Detect which cell encompasses the target text, then output its (X, Y) center coordinate. 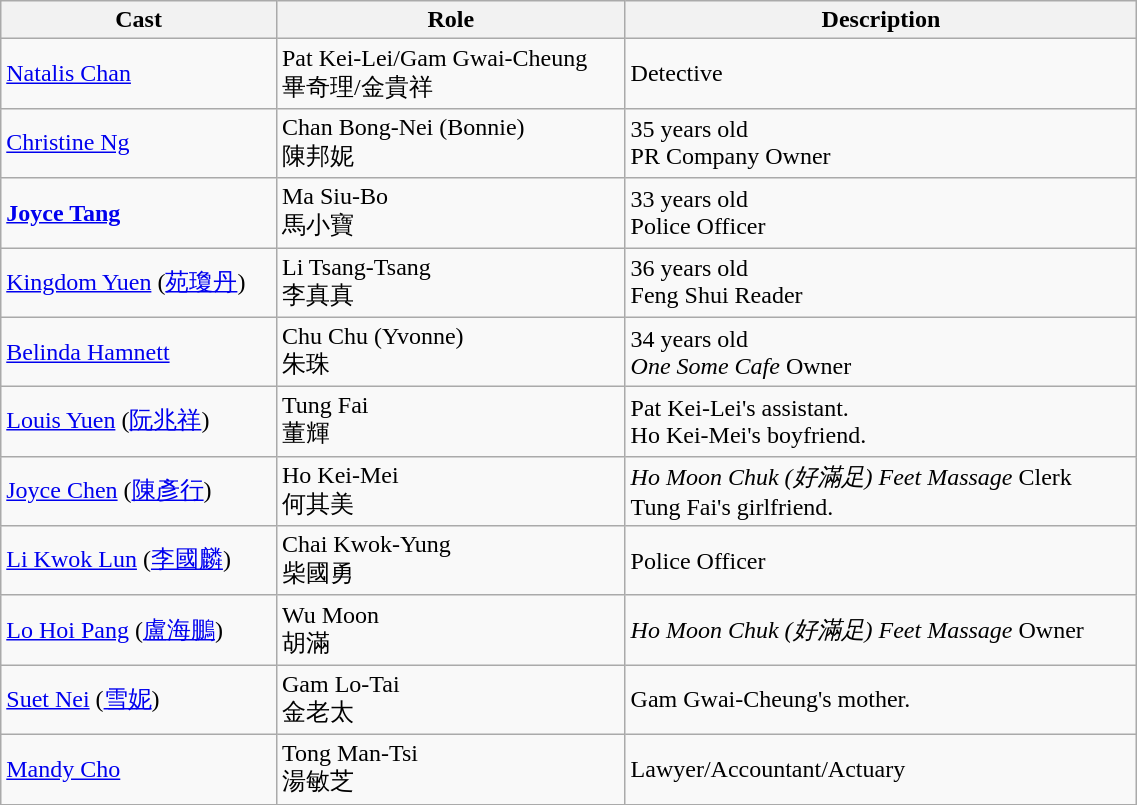
Tung Fai 董輝 (450, 422)
Tong Man-Tsi 湯敏芝 (450, 769)
Ho Moon Chuk (好滿足) Feet Massage Clerk Tung Fai's girlfriend. (881, 491)
Pat Kei-Lei/Gam Gwai-Cheung 畢奇理/金貴祥 (450, 74)
Ho Kei-Mei 何其美 (450, 491)
Ho Moon Chuk (好滿足) Feet Massage Owner (881, 630)
Christine Ng (139, 143)
Ma Siu-Bo 馬小寶 (450, 213)
36 years oldFeng Shui Reader (881, 283)
Chu Chu (Yvonne) 朱珠 (450, 352)
Pat Kei-Lei's assistant. Ho Kei-Mei's boyfriend. (881, 422)
Joyce Chen (陳彥行) (139, 491)
Chan Bong-Nei (Bonnie) 陳邦妮 (450, 143)
Mandy Cho (139, 769)
Description (881, 20)
Detective (881, 74)
Natalis Chan (139, 74)
Wu Moon 胡滿 (450, 630)
Li Tsang-Tsang 李真真 (450, 283)
Lo Hoi Pang (盧海鵬) (139, 630)
Belinda Hamnett (139, 352)
Role (450, 20)
Gam Gwai-Cheung's mother. (881, 700)
Joyce Tang (139, 213)
Kingdom Yuen (苑瓊丹) (139, 283)
Cast (139, 20)
33 years oldPolice Officer (881, 213)
Lawyer/Accountant/Actuary (881, 769)
Suet Nei (雪妮) (139, 700)
Police Officer (881, 561)
35 years oldPR Company Owner (881, 143)
Louis Yuen (阮兆祥) (139, 422)
Li Kwok Lun (李國麟) (139, 561)
Chai Kwok-Yung 柴國勇 (450, 561)
34 years oldOne Some Cafe Owner (881, 352)
Gam Lo-Tai 金老太 (450, 700)
